Extract the [X, Y] coordinate from the center of the cell holding the provided text.  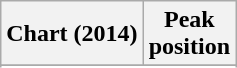
Peakposition [189, 34]
Chart (2014) [72, 34]
